Detect which cell encompasses the target text, then output its (X, Y) center coordinate. 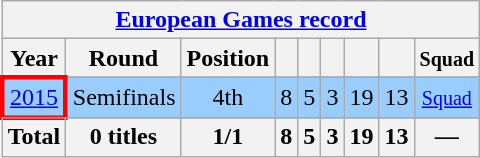
Total (34, 137)
2015 (34, 98)
European Games record (240, 20)
Round (124, 58)
4th (228, 98)
0 titles (124, 137)
— (447, 137)
Position (228, 58)
1/1 (228, 137)
Semifinals (124, 98)
Year (34, 58)
